Find where the given text appears and provide that cell's center as [x, y] coordinate. 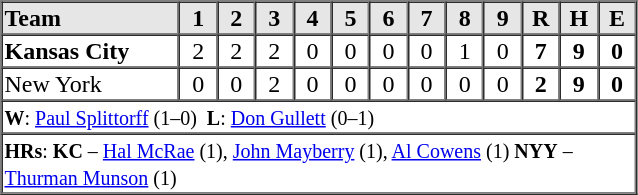
New York [91, 84]
6 [388, 18]
3 [274, 18]
8 [465, 18]
5 [350, 18]
HRs: KC – Hal McRae (1), John Mayberry (1), Al Cowens (1) NYY – Thurman Munson (1) [319, 164]
E [617, 18]
H [579, 18]
R [541, 18]
Team [91, 18]
W: Paul Splittorff (1–0) L: Don Gullett (0–1) [319, 116]
4 [312, 18]
Kansas City [91, 50]
